Capture the cell that displays the provided text and extract its (x, y) central coordinate. 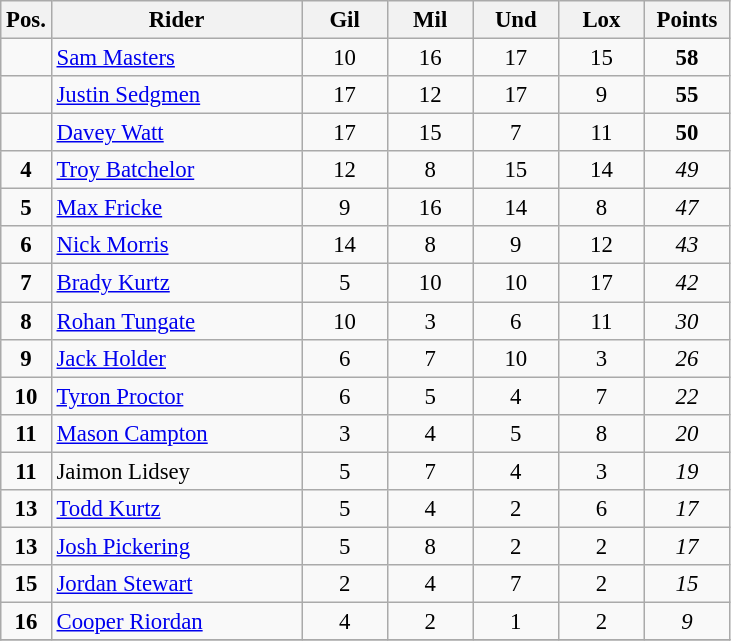
Nick Morris (176, 245)
Jaimon Lidsey (176, 471)
Tyron Proctor (176, 396)
30 (687, 321)
50 (687, 133)
Mason Campton (176, 433)
43 (687, 245)
Josh Pickering (176, 546)
26 (687, 358)
55 (687, 95)
Sam Masters (176, 58)
19 (687, 471)
Max Fricke (176, 208)
Mil (430, 20)
Todd Kurtz (176, 509)
Rider (176, 20)
Gil (345, 20)
58 (687, 58)
22 (687, 396)
1 (516, 621)
Points (687, 20)
Pos. (26, 20)
Jordan Stewart (176, 584)
20 (687, 433)
42 (687, 283)
Lox (602, 20)
Brady Kurtz (176, 283)
47 (687, 208)
Davey Watt (176, 133)
49 (687, 170)
Rohan Tungate (176, 321)
Justin Sedgmen (176, 95)
Jack Holder (176, 358)
Cooper Riordan (176, 621)
Und (516, 20)
Troy Batchelor (176, 170)
